Output the (x, y) coordinate of the center of the cell containing the given text.  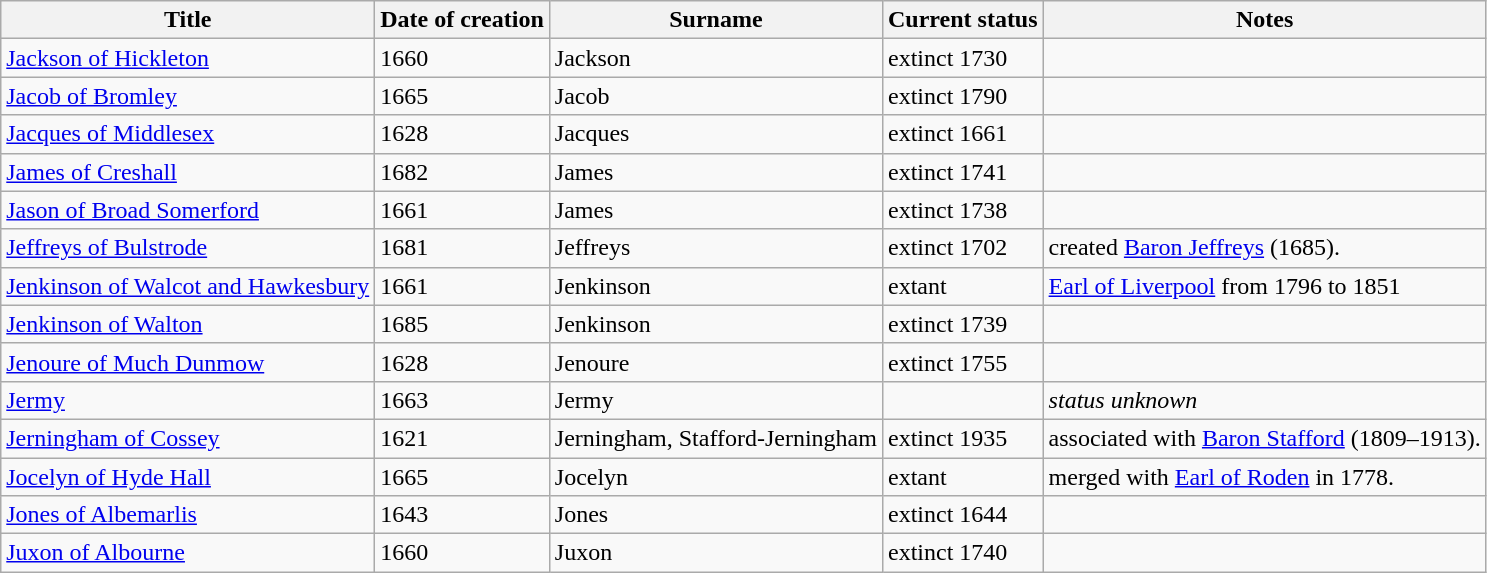
1663 (462, 400)
extinct 1661 (962, 134)
Jeffreys of Bulstrode (188, 248)
extinct 1730 (962, 58)
Jerningham of Cossey (188, 438)
Notes (1264, 20)
Jones (716, 515)
extinct 1755 (962, 362)
extinct 1741 (962, 172)
Jacques (716, 134)
Title (188, 20)
Date of creation (462, 20)
extinct 1935 (962, 438)
Jenkinson of Walcot and Hawkesbury (188, 286)
James of Creshall (188, 172)
Jeffreys (716, 248)
Juxon of Albourne (188, 553)
1685 (462, 324)
associated with Baron Stafford (1809–1913). (1264, 438)
Jenoure (716, 362)
Jenkinson of Walton (188, 324)
1621 (462, 438)
Jacob (716, 96)
Jerningham, Stafford-Jerningham (716, 438)
Surname (716, 20)
Earl of Liverpool from 1796 to 1851 (1264, 286)
Jones of Albemarlis (188, 515)
Jacques of Middlesex (188, 134)
Jacob of Bromley (188, 96)
created Baron Jeffreys (1685). (1264, 248)
extinct 1738 (962, 210)
1682 (462, 172)
Jocelyn of Hyde Hall (188, 477)
merged with Earl of Roden in 1778. (1264, 477)
extinct 1740 (962, 553)
Jackson (716, 58)
1681 (462, 248)
Jackson of Hickleton (188, 58)
extinct 1702 (962, 248)
Jason of Broad Somerford (188, 210)
Jocelyn (716, 477)
status unknown (1264, 400)
Juxon (716, 553)
extinct 1739 (962, 324)
1643 (462, 515)
extinct 1644 (962, 515)
extinct 1790 (962, 96)
Current status (962, 20)
Jenoure of Much Dunmow (188, 362)
